Detect which cell encompasses the target text, then output its (X, Y) center coordinate. 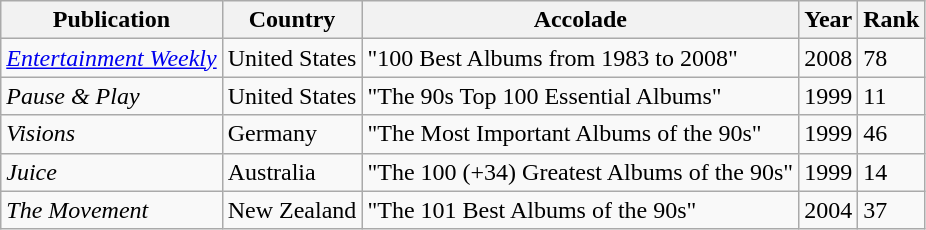
2008 (828, 58)
"The 90s Top 100 Essential Albums" (580, 96)
46 (892, 134)
Pause & Play (112, 96)
14 (892, 172)
Country (292, 20)
Visions (112, 134)
78 (892, 58)
"The 100 (+34) Greatest Albums of the 90s" (580, 172)
Publication (112, 20)
37 (892, 210)
Australia (292, 172)
"The Most Important Albums of the 90s" (580, 134)
11 (892, 96)
"100 Best Albums from 1983 to 2008" (580, 58)
Accolade (580, 20)
Germany (292, 134)
2004 (828, 210)
New Zealand (292, 210)
Entertainment Weekly (112, 58)
"The 101 Best Albums of the 90s" (580, 210)
Year (828, 20)
The Movement (112, 210)
Juice (112, 172)
Rank (892, 20)
